Determine the [x, y] coordinate at the center of the cell enclosing the given text.  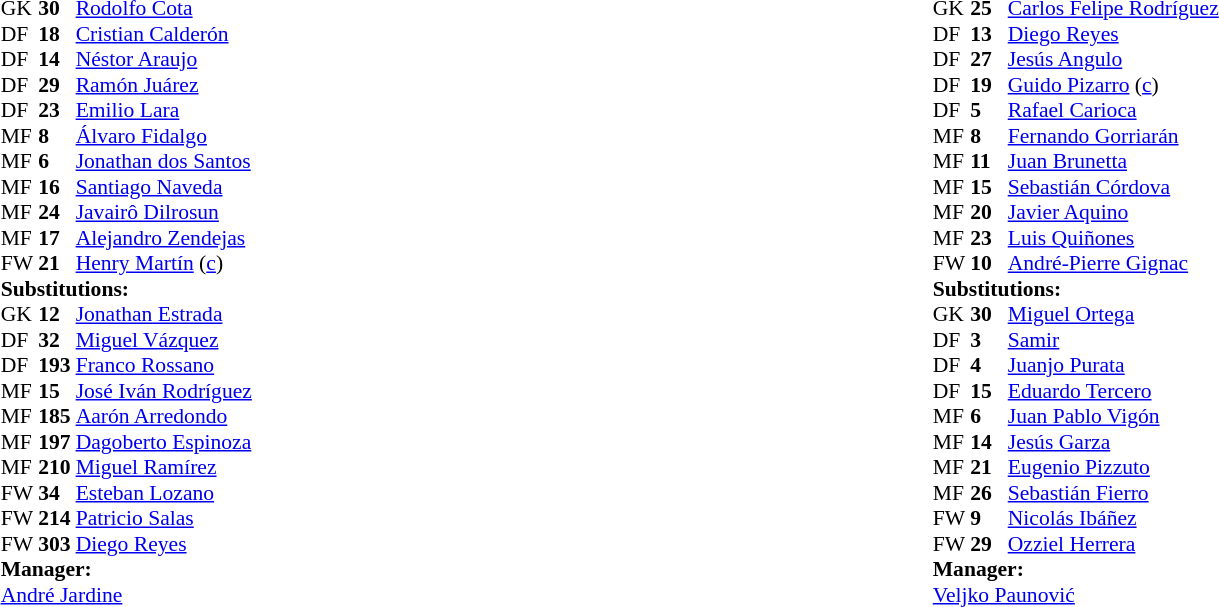
Sebastián Fierro [1114, 493]
210 [57, 467]
Jesús Garza [1114, 442]
Esteban Lozano [164, 493]
Sebastián Córdova [1114, 187]
185 [57, 417]
Miguel Ortega [1114, 315]
17 [57, 238]
Jonathan dos Santos [164, 161]
Javairô Dilrosun [164, 213]
Rafael Carioca [1114, 111]
5 [989, 111]
197 [57, 442]
Fernando Gorriarán [1114, 136]
30 [989, 315]
Eugenio Pizzuto [1114, 467]
16 [57, 187]
11 [989, 161]
214 [57, 519]
Guido Pizarro (c) [1114, 85]
Juanjo Purata [1114, 365]
Alejandro Zendejas [164, 238]
Eduardo Tercero [1114, 391]
34 [57, 493]
Juan Pablo Vigón [1114, 417]
303 [57, 544]
Álvaro Fidalgo [164, 136]
24 [57, 213]
9 [989, 519]
20 [989, 213]
Aarón Arredondo [164, 417]
32 [57, 340]
10 [989, 263]
3 [989, 340]
Santiago Naveda [164, 187]
Jesús Angulo [1114, 59]
193 [57, 365]
Cristian Calderón [164, 34]
José Iván Rodríguez [164, 391]
Ramón Juárez [164, 85]
Patricio Salas [164, 519]
13 [989, 34]
4 [989, 365]
Luis Quiñones [1114, 238]
Emilio Lara [164, 111]
18 [57, 34]
Miguel Vázquez [164, 340]
Nicolás Ibáñez [1114, 519]
Dagoberto Espinoza [164, 442]
Samir [1114, 340]
Henry Martín (c) [164, 263]
27 [989, 59]
Néstor Araujo [164, 59]
Javier Aquino [1114, 213]
Franco Rossano [164, 365]
26 [989, 493]
André-Pierre Gignac [1114, 263]
Jonathan Estrada [164, 315]
Ozziel Herrera [1114, 544]
Juan Brunetta [1114, 161]
12 [57, 315]
19 [989, 85]
Miguel Ramírez [164, 467]
